Scan for the cell matching the given text and deliver its [x, y] coordinate at center. 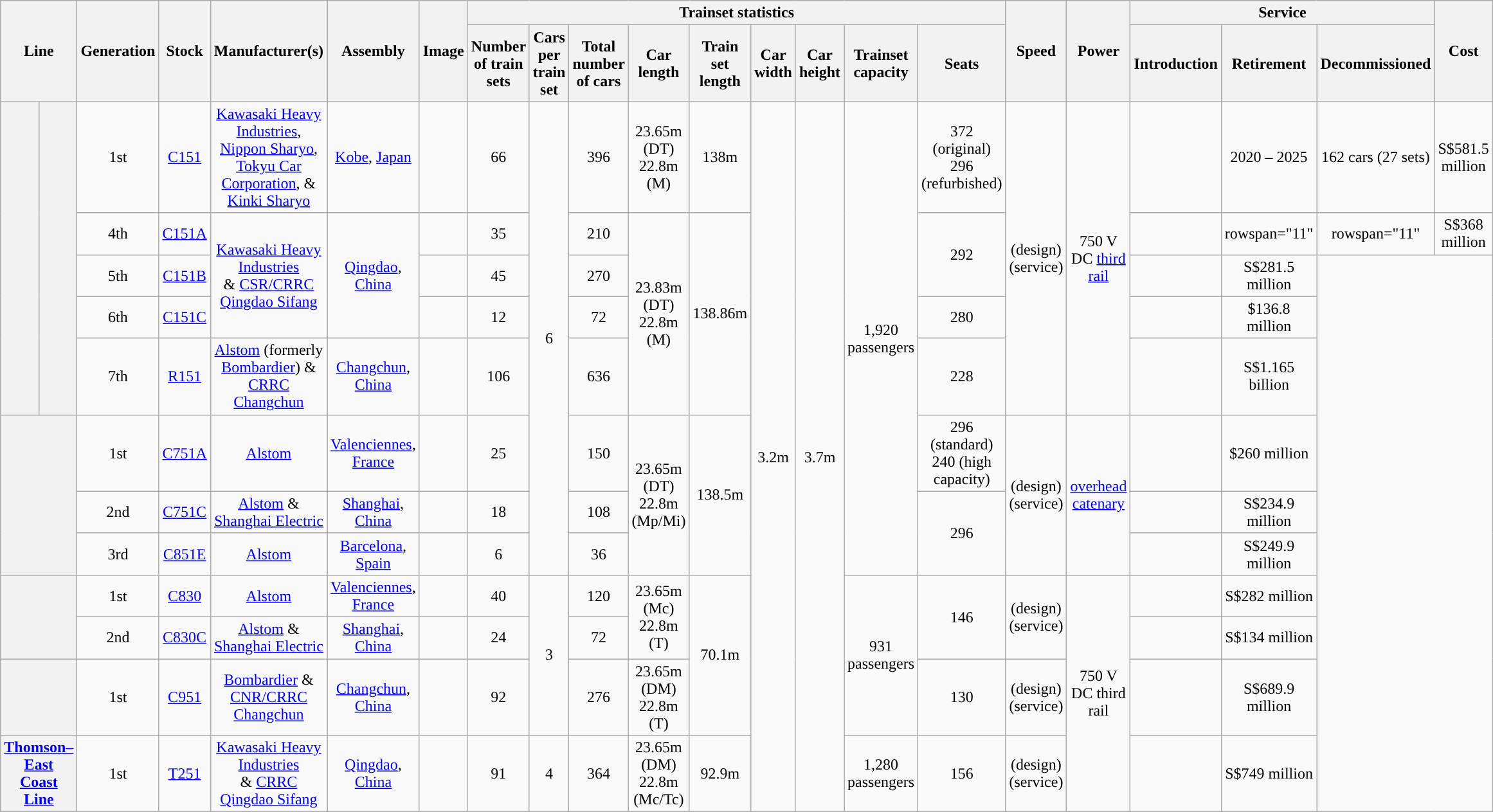
66 [498, 157]
S$581.5 million [1463, 157]
S$749 million [1269, 774]
364 [599, 774]
Barcelona, Spain [374, 554]
Image [444, 51]
C751A [185, 453]
2020 – 2025 [1269, 157]
S$689.9 million [1269, 697]
228 [962, 377]
12 [498, 318]
Retirement [1269, 63]
C151 [185, 157]
91 [498, 774]
Kawasaki Heavy Industries& CSR/CRRC Qingdao Sifang [269, 275]
Seats [962, 63]
130 [962, 697]
6th [118, 318]
23.65m (DT)22.8m (Mp/Mi) [658, 495]
Alstom (formerly Bombardier) & CRRC Changchun [269, 377]
18 [498, 512]
108 [599, 512]
25 [498, 453]
162 cars (27 sets) [1376, 157]
C751C [185, 512]
Line [39, 51]
Car height [819, 63]
210 [599, 234]
396 [599, 157]
R151 [185, 377]
3 [549, 654]
Number of train sets [498, 63]
3rd [118, 554]
120 [599, 595]
Service [1282, 13]
S$1.165 billion [1269, 377]
23.83m (DT)22.8m (M) [658, 314]
Assembly [374, 51]
$136.8 million [1269, 318]
C151B [185, 275]
92 [498, 697]
4 [549, 774]
C151C [185, 318]
$260 million [1269, 453]
35 [498, 234]
138m [720, 157]
1,920 passengers [881, 338]
Train set length [720, 63]
Trainset capacity [881, 63]
S$368 million [1463, 234]
Cost [1463, 51]
Kobe, Japan [374, 157]
270 [599, 275]
Introduction [1175, 63]
280 [962, 318]
C830C [185, 638]
1,280 passengers [881, 774]
7th [118, 377]
Thomson–East Coast Line [39, 774]
931 passengers [881, 654]
Kawasaki Heavy Industries, Nippon Sharyo, Tokyu Car Corporation, & Kinki Sharyo [269, 157]
23.65m (DT)22.8m (M) [658, 157]
Speed [1036, 51]
23.65m (DM)22.8m (T) [658, 697]
S$281.5 million [1269, 275]
45 [498, 275]
C151A [185, 234]
40 [498, 595]
Car width [774, 63]
S$134 million [1269, 638]
Stock [185, 51]
C951 [185, 697]
106 [498, 377]
372 (original)296 (refurbished) [962, 157]
Bombardier & CNR/CRRC Changchun [269, 697]
Total number of cars [599, 63]
C851E [185, 554]
24 [498, 638]
C830 [185, 595]
5th [118, 275]
Cars per train set [549, 63]
292 [962, 255]
296 (standard)240 (high capacity) [962, 453]
S$249.9 million [1269, 554]
Power [1098, 51]
Decommissioned [1376, 63]
3.7m [819, 456]
36 [599, 554]
S$282 million [1269, 595]
296 [962, 533]
146 [962, 617]
Kawasaki Heavy Industries& CRRC Qingdao Sifang [269, 774]
23.65m (Mc)22.8m (T) [658, 617]
23.65m (DM)22.8m (Mc/Tc) [658, 774]
276 [599, 697]
S$234.9 million [1269, 512]
636 [599, 377]
Generation [118, 51]
70.1m [720, 654]
138.86m [720, 314]
T251 [185, 774]
overhead catenary [1098, 495]
Car length [658, 63]
Trainset statistics [737, 13]
138.5m [720, 495]
Manufacturer(s) [269, 51]
156 [962, 774]
92.9m [720, 774]
4th [118, 234]
150 [599, 453]
3.2m [774, 456]
